Locate the cell with the specified text and output its (x, y) center coordinate. 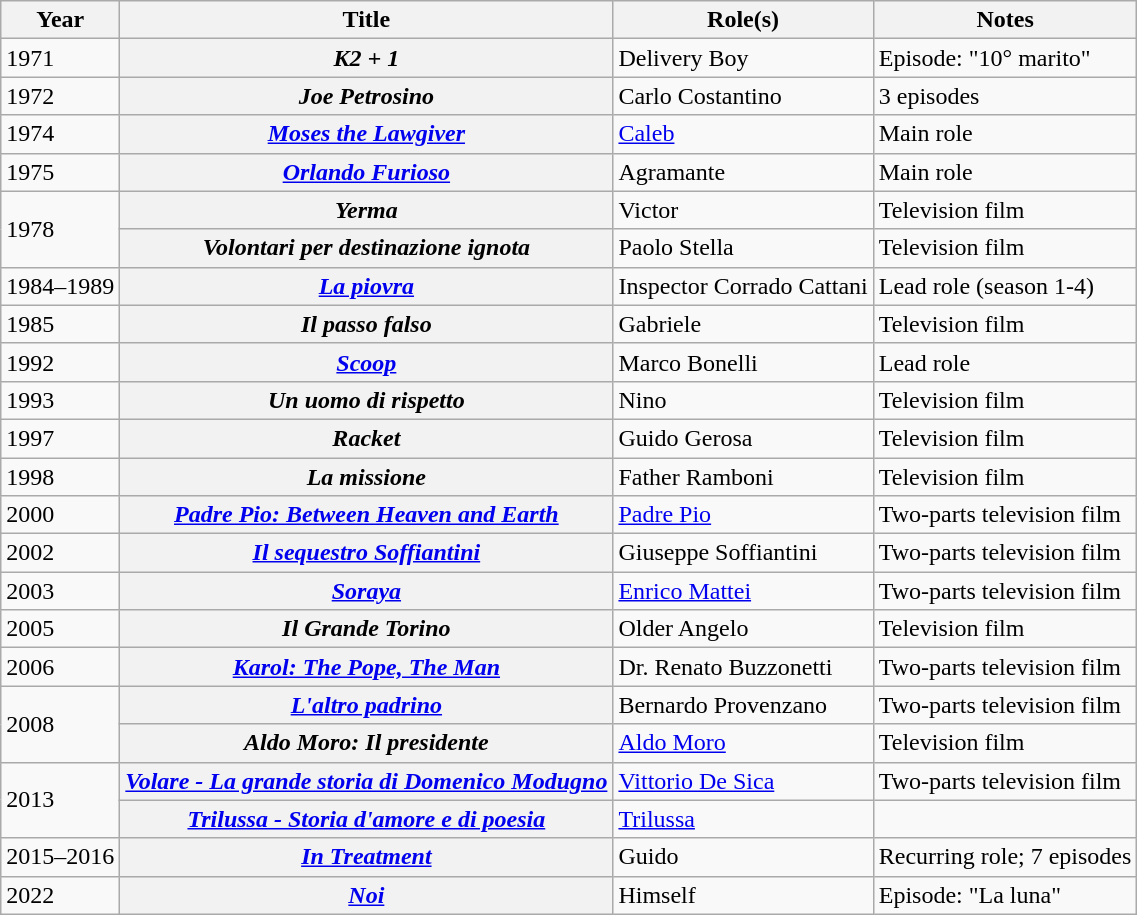
La missione (366, 477)
Nino (743, 400)
Il passo falso (366, 324)
2006 (60, 667)
1972 (60, 96)
Lead role (1005, 362)
Episode: "La luna" (1005, 895)
La piovra (366, 286)
In Treatment (366, 857)
2002 (60, 553)
Victor (743, 210)
Aldo Moro: Il presidente (366, 743)
Episode: "10° marito" (1005, 58)
Scoop (366, 362)
Father Ramboni (743, 477)
2000 (60, 515)
Il Grande Torino (366, 629)
Caleb (743, 134)
1971 (60, 58)
Gabriele (743, 324)
Padre Pio: Between Heaven and Earth (366, 515)
Soraya (366, 591)
1997 (60, 438)
Karol: The Pope, The Man (366, 667)
Agramante (743, 172)
Carlo Costantino (743, 96)
3 episodes (1005, 96)
Racket (366, 438)
1978 (60, 229)
Aldo Moro (743, 743)
Role(s) (743, 20)
Paolo Stella (743, 248)
Marco Bonelli (743, 362)
Recurring role; 7 episodes (1005, 857)
1992 (60, 362)
Enrico Mattei (743, 591)
2008 (60, 724)
L'altro padrino (366, 705)
1975 (60, 172)
Older Angelo (743, 629)
Notes (1005, 20)
2013 (60, 800)
Guido (743, 857)
Year (60, 20)
Delivery Boy (743, 58)
Yerma (366, 210)
Moses the Lawgiver (366, 134)
Giuseppe Soffiantini (743, 553)
1974 (60, 134)
Padre Pio (743, 515)
Dr. Renato Buzzonetti (743, 667)
1984–1989 (60, 286)
Trilussa - Storia d'amore e di poesia (366, 819)
Un uomo di rispetto (366, 400)
Il sequestro Soffiantini (366, 553)
Lead role (season 1-4) (1005, 286)
1998 (60, 477)
2022 (60, 895)
2015–2016 (60, 857)
Vittorio De Sica (743, 781)
1985 (60, 324)
1993 (60, 400)
Himself (743, 895)
K2 + 1 (366, 58)
Volontari per destinazione ignota (366, 248)
Inspector Corrado Cattani (743, 286)
Volare - La grande storia di Domenico Modugno (366, 781)
Title (366, 20)
Bernardo Provenzano (743, 705)
2003 (60, 591)
Joe Petrosino (366, 96)
2005 (60, 629)
Orlando Furioso (366, 172)
Noi (366, 895)
Trilussa (743, 819)
Guido Gerosa (743, 438)
